Pinpoint the cell where the given text exists, returning its [x, y] midpoint coordinate. 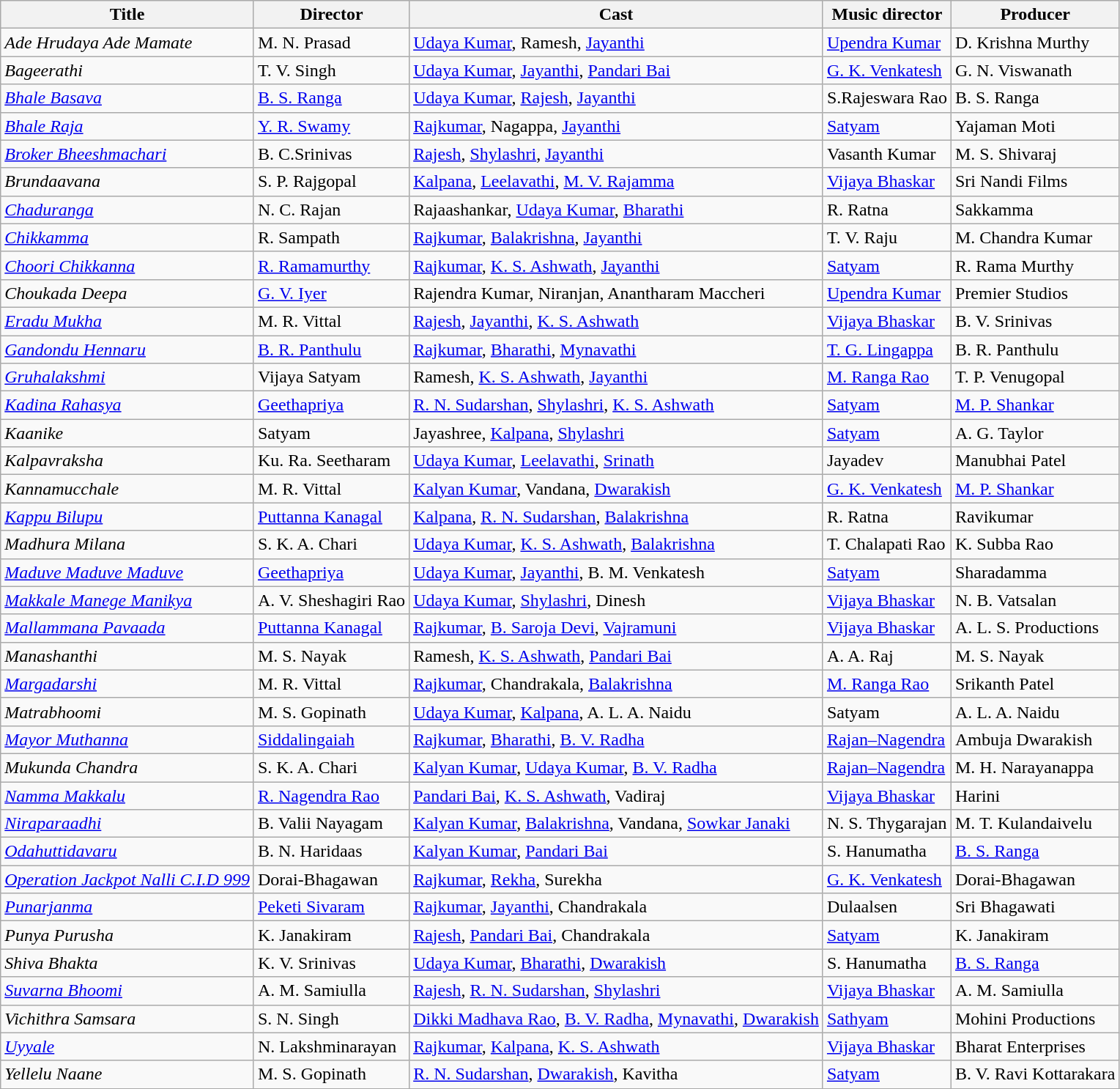
M. S. Shivaraj [1034, 154]
Siddalingaiah [331, 739]
T. G. Lingappa [886, 350]
N. C. Rajan [331, 210]
Mukunda Chandra [127, 767]
Bhale Basava [127, 98]
R. Rama Murthy [1034, 265]
Kaanike [127, 433]
Producer [1034, 15]
K. V. Srinivas [331, 963]
Rajkumar, Bharathi, Mynavathi [617, 350]
Udaya Kumar, Jayanthi, B. M. Venkatesh [617, 572]
Uyyale [127, 1046]
Kalyan Kumar, Pandari Bai [617, 852]
Odahuttidavaru [127, 852]
Premier Studios [1034, 293]
Sakkamma [1034, 210]
Rajesh, R. N. Sudarshan, Shylashri [617, 991]
Udaya Kumar, Leelavathi, Srinath [617, 461]
M. H. Narayanappa [1034, 767]
Kalyan Kumar, Balakrishna, Vandana, Sowkar Janaki [617, 824]
G. V. Iyer [331, 293]
T. V. Singh [331, 70]
M. Chandra Kumar [1034, 237]
Sri Nandi Films [1034, 182]
Title [127, 15]
Namma Makkalu [127, 795]
Brundaavana [127, 182]
Ade Hrudaya Ade Mamate [127, 43]
B. V. Srinivas [1034, 321]
M. T. Kulandaivelu [1034, 824]
Music director [886, 15]
Udaya Kumar, K. S. Ashwath, Balakrishna [617, 544]
Mayor Muthanna [127, 739]
Margadarshi [127, 684]
K. Subba Rao [1034, 544]
Kalpavraksha [127, 461]
Manashanthi [127, 656]
Punarjanma [127, 907]
Rajkumar, Balakrishna, Jayanthi [617, 237]
S.Rajeswara Rao [886, 98]
Kannamucchale [127, 489]
Gruhalakshmi [127, 377]
G. N. Viswanath [1034, 70]
Dulaalsen [886, 907]
A. G. Taylor [1034, 433]
Cast [617, 15]
Chikkamma [127, 237]
B. V. Ravi Kottarakara [1034, 1074]
R. N. Sudarshan, Shylashri, K. S. Ashwath [617, 405]
Kappu Bilupu [127, 517]
Rajesh, Pandari Bai, Chandrakala [617, 935]
Kalyan Kumar, Udaya Kumar, B. V. Radha [617, 767]
Udaya Kumar, Shylashri, Dinesh [617, 600]
Ravikumar [1034, 517]
R. Nagendra Rao [331, 795]
Udaya Kumar, Jayanthi, Pandari Bai [617, 70]
Udaya Kumar, Kalpana, A. L. A. Naidu [617, 712]
Broker Bheeshmachari [127, 154]
N. B. Vatsalan [1034, 600]
Manubhai Patel [1034, 461]
Rajendra Kumar, Niranjan, Anantharam Maccheri [617, 293]
Rajkumar, Bharathi, B. V. Radha [617, 739]
Jayashree, Kalpana, Shylashri [617, 433]
Sathyam [886, 1019]
Gandondu Hennaru [127, 350]
B. C.Srinivas [331, 154]
T. Chalapati Rao [886, 544]
Udaya Kumar, Ramesh, Jayanthi [617, 43]
Makkale Manege Manikya [127, 600]
Matrabhoomi [127, 712]
Udaya Kumar, Rajesh, Jayanthi [617, 98]
Ambuja Dwarakish [1034, 739]
Sharadamma [1034, 572]
Rajkumar, B. Saroja Devi, Vajramuni [617, 628]
A. V. Sheshagiri Rao [331, 600]
Mohini Productions [1034, 1019]
Peketi Sivaram [331, 907]
Suvarna Bhoomi [127, 991]
Shiva Bhakta [127, 963]
Rajesh, Jayanthi, K. S. Ashwath [617, 321]
A. A. Raj [886, 656]
Rajaashankar, Udaya Kumar, Bharathi [617, 210]
Ramesh, K. S. Ashwath, Pandari Bai [617, 656]
Sri Bhagawati [1034, 907]
Vijaya Satyam [331, 377]
Yajaman Moti [1034, 126]
N. Lakshminarayan [331, 1046]
A. L. S. Productions [1034, 628]
Madhura Milana [127, 544]
Niraparaadhi [127, 824]
Y. R. Swamy [331, 126]
Pandari Bai, K. S. Ashwath, Vadiraj [617, 795]
R. Sampath [331, 237]
Rajkumar, K. S. Ashwath, Jayanthi [617, 265]
Choori Chikkanna [127, 265]
Rajkumar, Nagappa, Jayanthi [617, 126]
Rajesh, Shylashri, Jayanthi [617, 154]
Ramesh, K. S. Ashwath, Jayanthi [617, 377]
Vasanth Kumar [886, 154]
Udaya Kumar, Bharathi, Dwarakish [617, 963]
Bharat Enterprises [1034, 1046]
Dikki Madhava Rao, B. V. Radha, Mynavathi, Dwarakish [617, 1019]
B. Valii Nayagam [331, 824]
A. L. A. Naidu [1034, 712]
Bhale Raja [127, 126]
Choukada Deepa [127, 293]
Rajkumar, Chandrakala, Balakrishna [617, 684]
Bageerathi [127, 70]
Ku. Ra. Seetharam [331, 461]
R. Ramamurthy [331, 265]
Kalyan Kumar, Vandana, Dwarakish [617, 489]
Chaduranga [127, 210]
M. N. Prasad [331, 43]
Director [331, 15]
Harini [1034, 795]
T. P. Venugopal [1034, 377]
Kalpana, R. N. Sudarshan, Balakrishna [617, 517]
Jayadev [886, 461]
Operation Jackpot Nalli C.I.D 999 [127, 879]
Vichithra Samsara [127, 1019]
Kadina Rahasya [127, 405]
T. V. Raju [886, 237]
B. N. Haridaas [331, 852]
S. N. Singh [331, 1019]
R. N. Sudarshan, Dwarakish, Kavitha [617, 1074]
Rajkumar, Rekha, Surekha [617, 879]
Rajkumar, Jayanthi, Chandrakala [617, 907]
S. P. Rajgopal [331, 182]
Punya Purusha [127, 935]
Rajkumar, Kalpana, K. S. Ashwath [617, 1046]
Eradu Mukha [127, 321]
Mallammana Pavaada [127, 628]
N. S. Thygarajan [886, 824]
D. Krishna Murthy [1034, 43]
Kalpana, Leelavathi, M. V. Rajamma [617, 182]
Srikanth Patel [1034, 684]
Yellelu Naane [127, 1074]
Maduve Maduve Maduve [127, 572]
